Scan for the cell matching the given text and deliver its [x, y] coordinate at center. 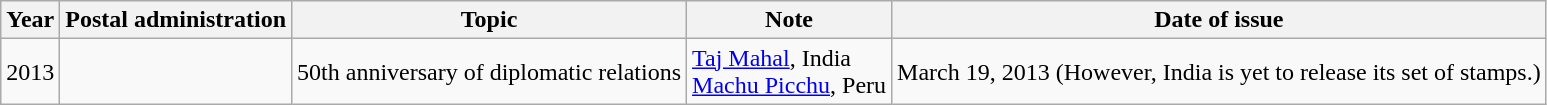
2013 [30, 72]
Note [790, 20]
Date of issue [1220, 20]
Postal administration [176, 20]
Year [30, 20]
March 19, 2013 (However, India is yet to release its set of stamps.) [1220, 72]
Topic [490, 20]
Taj Mahal, India Machu Picchu, Peru [790, 72]
50th anniversary of diplomatic relations [490, 72]
